Determine the [x, y] coordinate at the center of the cell enclosing the given text.  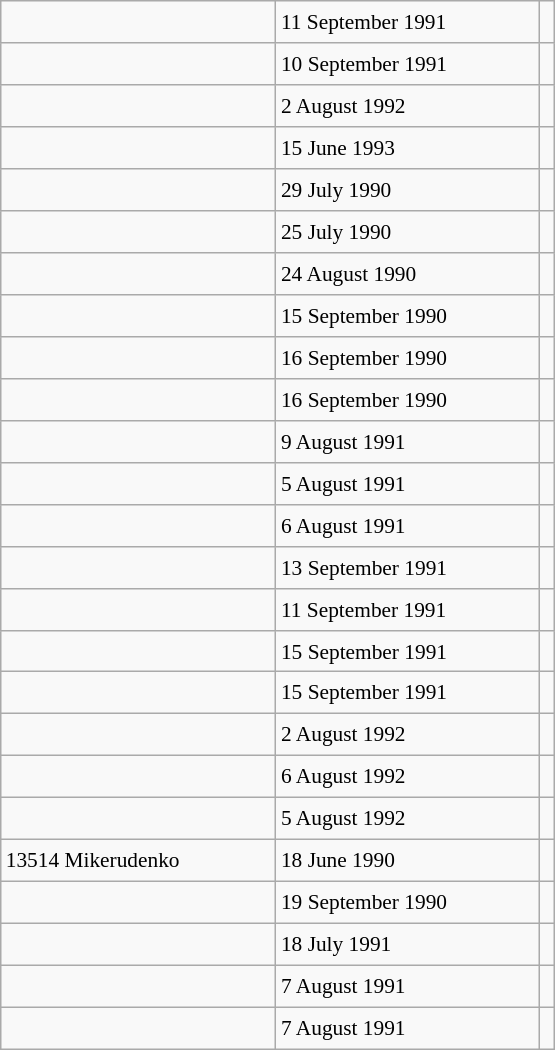
5 August 1991 [408, 483]
29 July 1990 [408, 190]
13 September 1991 [408, 567]
6 August 1992 [408, 777]
15 September 1990 [408, 316]
15 June 1993 [408, 148]
18 June 1990 [408, 861]
25 July 1990 [408, 232]
6 August 1991 [408, 525]
9 August 1991 [408, 441]
10 September 1991 [408, 64]
18 July 1991 [408, 945]
5 August 1992 [408, 819]
13514 Mikerudenko [138, 861]
24 August 1990 [408, 274]
19 September 1990 [408, 903]
